Detect which cell encompasses the target text, then output its [x, y] center coordinate. 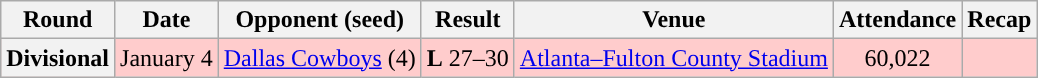
Divisional [58, 58]
Result [468, 20]
60,022 [897, 58]
Opponent (seed) [320, 20]
January 4 [167, 58]
Dallas Cowboys (4) [320, 58]
Attendance [897, 20]
Date [167, 20]
Recap [1000, 20]
Round [58, 20]
L 27–30 [468, 58]
Venue [674, 20]
Atlanta–Fulton County Stadium [674, 58]
